Provide the [X, Y] coordinate of the cell's center where the given text is located.  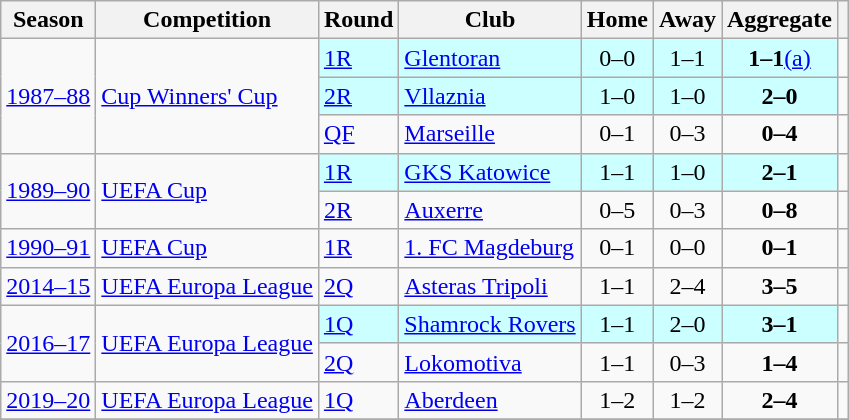
2019–20 [48, 400]
1–4 [780, 362]
2–1 [780, 172]
Cup Winners' Cup [208, 96]
Vllaznia [490, 96]
Aberdeen [490, 400]
Aggregate [780, 20]
Shamrock Rovers [490, 324]
1. FC Magdeburg [490, 248]
Home [617, 20]
1990–91 [48, 248]
QF [358, 134]
Competition [208, 20]
Lokomotiva [490, 362]
GKS Katowice [490, 172]
Auxerre [490, 210]
3–5 [780, 286]
0–8 [780, 210]
Club [490, 20]
Marseille [490, 134]
Season [48, 20]
2014–15 [48, 286]
Away [688, 20]
1–1(a) [780, 58]
3–1 [780, 324]
0–5 [617, 210]
1987–88 [48, 96]
Asteras Tripoli [490, 286]
Round [358, 20]
1989–90 [48, 191]
0–4 [780, 134]
2016–17 [48, 343]
Glentoran [490, 58]
